Locate the cell with the specified text and output its (x, y) center coordinate. 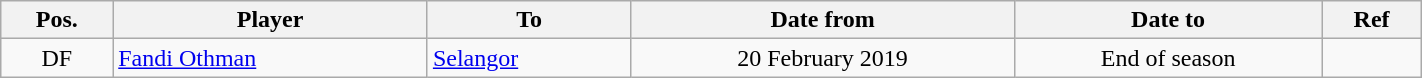
To (528, 20)
Selangor (528, 58)
Fandi Othman (270, 58)
End of season (1168, 58)
Pos. (57, 20)
Date from (823, 20)
Date to (1168, 20)
DF (57, 58)
Player (270, 20)
Ref (1372, 20)
20 February 2019 (823, 58)
